Extract the [X, Y] coordinate from the center of the cell holding the provided text.  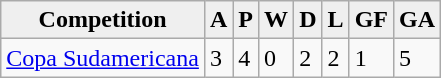
4 [246, 58]
W [276, 20]
Competition [103, 20]
L [336, 20]
P [246, 20]
Copa Sudamericana [103, 58]
0 [276, 58]
GA [416, 20]
D [308, 20]
A [218, 20]
5 [416, 58]
GF [371, 20]
1 [371, 58]
3 [218, 58]
